Find where the given text appears and provide that cell's center as (X, Y) coordinate. 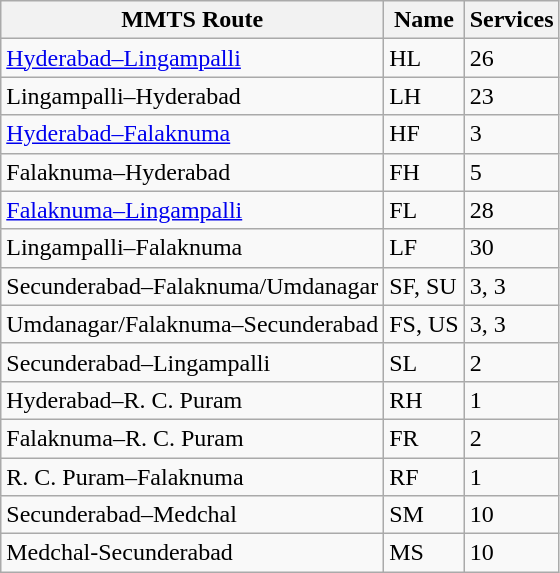
SL (424, 362)
3 (512, 134)
Falaknuma–Lingampalli (192, 210)
MMTS Route (192, 20)
Hyderabad–Falaknuma (192, 134)
HF (424, 134)
5 (512, 172)
26 (512, 58)
30 (512, 248)
28 (512, 210)
RF (424, 477)
Hyderabad–R. C. Puram (192, 400)
Hyderabad–Lingampalli (192, 58)
Name (424, 20)
Secunderabad–Falaknuma/Umdanagar (192, 286)
HL (424, 58)
SF, SU (424, 286)
LH (424, 96)
Lingampalli–Falaknuma (192, 248)
RH (424, 400)
Umdanagar/Falaknuma–Secunderabad (192, 324)
23 (512, 96)
FH (424, 172)
FS, US (424, 324)
R. C. Puram–Falaknuma (192, 477)
Medchal-Secunderabad (192, 553)
Falaknuma–Hyderabad (192, 172)
Falaknuma–R. C. Puram (192, 438)
Secunderabad–Lingampalli (192, 362)
LF (424, 248)
SM (424, 515)
Services (512, 20)
MS (424, 553)
Secunderabad–Medchal (192, 515)
FR (424, 438)
Lingampalli–Hyderabad (192, 96)
FL (424, 210)
